Determine the [X, Y] coordinate at the center of the cell enclosing the given text.  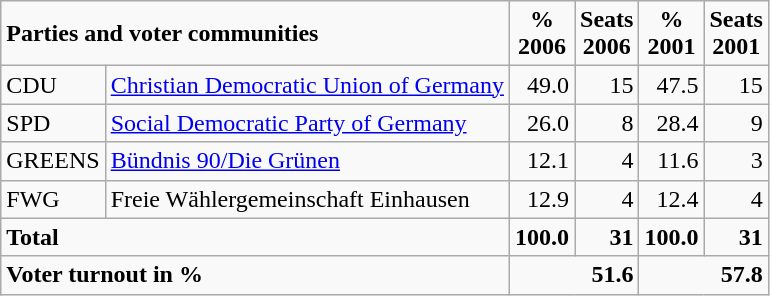
51.6 [574, 275]
Seats2006 [607, 34]
8 [607, 123]
26.0 [542, 123]
28.4 [672, 123]
%2001 [672, 34]
Social Democratic Party of Germany [307, 123]
47.5 [672, 85]
9 [736, 123]
Freie Wählergemeinschaft Einhausen [307, 199]
FWG [53, 199]
12.1 [542, 161]
Parties and voter communities [256, 34]
CDU [53, 85]
57.8 [704, 275]
Seats2001 [736, 34]
12.9 [542, 199]
Christian Democratic Union of Germany [307, 85]
3 [736, 161]
Bündnis 90/Die Grünen [307, 161]
Total [256, 237]
SPD [53, 123]
12.4 [672, 199]
49.0 [542, 85]
GREENS [53, 161]
11.6 [672, 161]
%2006 [542, 34]
Voter turnout in % [256, 275]
